Detect which cell encompasses the target text, then output its [X, Y] center coordinate. 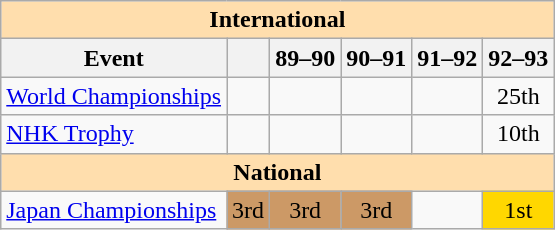
90–91 [376, 58]
International [278, 20]
World Championships [114, 96]
92–93 [518, 58]
25th [518, 96]
Japan Championships [114, 210]
91–92 [448, 58]
National [278, 172]
Event [114, 58]
10th [518, 134]
89–90 [306, 58]
1st [518, 210]
NHK Trophy [114, 134]
